Provide the [X, Y] coordinate of the cell's center where the given text is located.  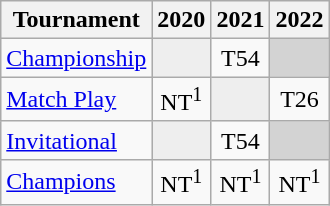
Tournament [76, 20]
Champions [76, 182]
Match Play [76, 100]
2022 [300, 20]
2020 [182, 20]
Championship [76, 58]
T26 [300, 100]
Invitational [76, 140]
2021 [240, 20]
